Find where the given text appears and provide that cell's center as [x, y] coordinate. 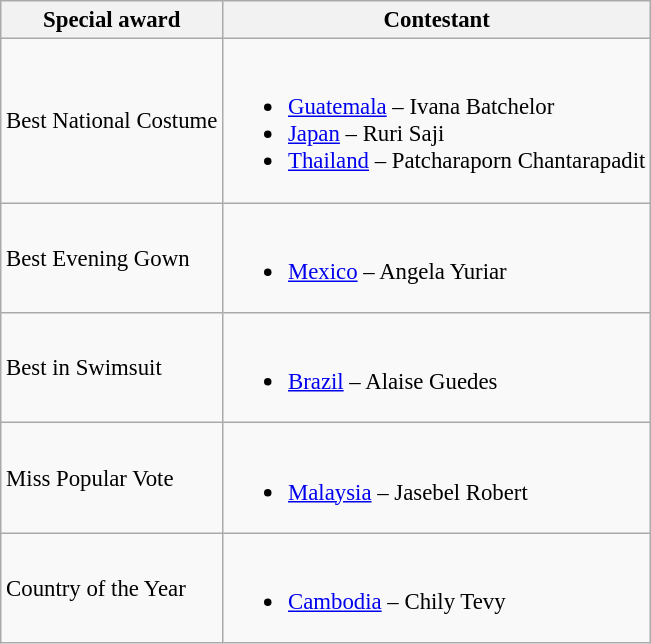
Country of the Year [112, 588]
Best National Costume [112, 121]
Special award [112, 20]
Cambodia – Chily Tevy [437, 588]
Guatemala – Ivana Batchelor Japan – Ruri Saji Thailand – Patcharaporn Chantarapadit [437, 121]
Miss Popular Vote [112, 478]
Brazil – Alaise Guedes [437, 368]
Contestant [437, 20]
Malaysia – Jasebel Robert [437, 478]
Best in Swimsuit [112, 368]
Best Evening Gown [112, 258]
Mexico – Angela Yuriar [437, 258]
